Provide the [x, y] coordinate of the cell's center where the given text is located.  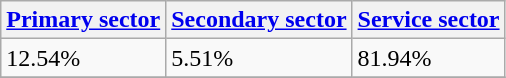
5.51% [259, 58]
81.94% [428, 58]
12.54% [84, 58]
Primary sector [84, 20]
Service sector [428, 20]
Secondary sector [259, 20]
